Scan for the cell matching the given text and deliver its [X, Y] coordinate at center. 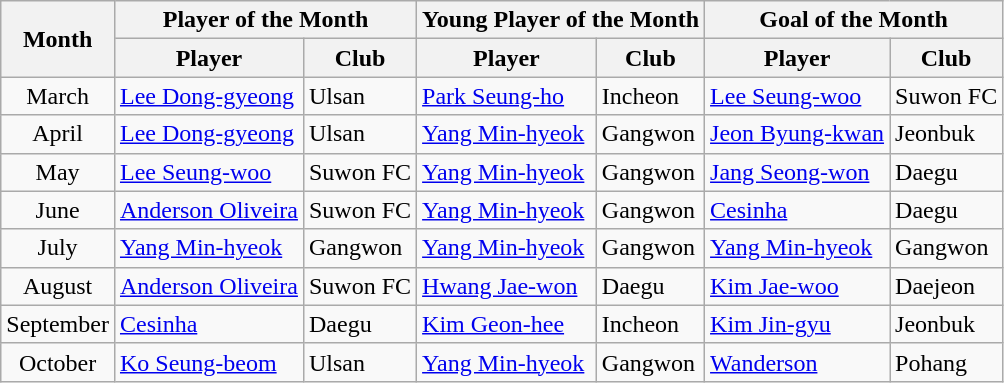
Hwang Jae-won [507, 286]
Daejeon [946, 286]
Jang Seong-won [798, 172]
October [58, 362]
April [58, 134]
August [58, 286]
Kim Geon-hee [507, 324]
Park Seung-ho [507, 96]
Young Player of the Month [561, 20]
Kim Jin-gyu [798, 324]
June [58, 210]
Wanderson [798, 362]
Month [58, 39]
Goal of the Month [854, 20]
July [58, 248]
March [58, 96]
September [58, 324]
Player of the Month [265, 20]
Kim Jae-woo [798, 286]
Jeon Byung-kwan [798, 134]
Ko Seung-beom [208, 362]
Pohang [946, 362]
May [58, 172]
